Output the (x, y) coordinate of the center of the cell containing the given text.  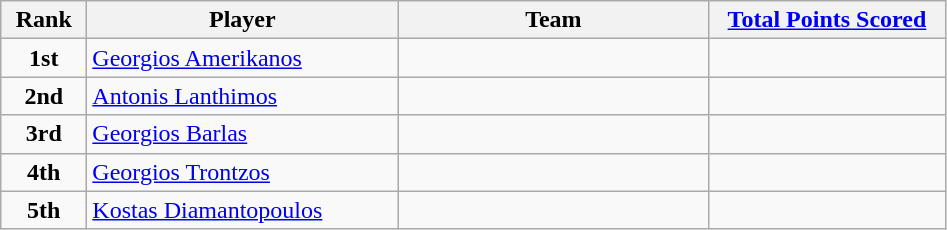
Georgios Barlas (242, 134)
Antonis Lanthimos (242, 96)
3rd (44, 134)
Player (242, 20)
4th (44, 172)
Team (554, 20)
Total Points Scored (827, 20)
5th (44, 210)
2nd (44, 96)
Georgios Trontzos (242, 172)
Georgios Amerikanos (242, 58)
Kostas Diamantopoulos (242, 210)
Rank (44, 20)
1st (44, 58)
